Return the [X, Y] coordinate for the center point of the cell that contains the specified text.  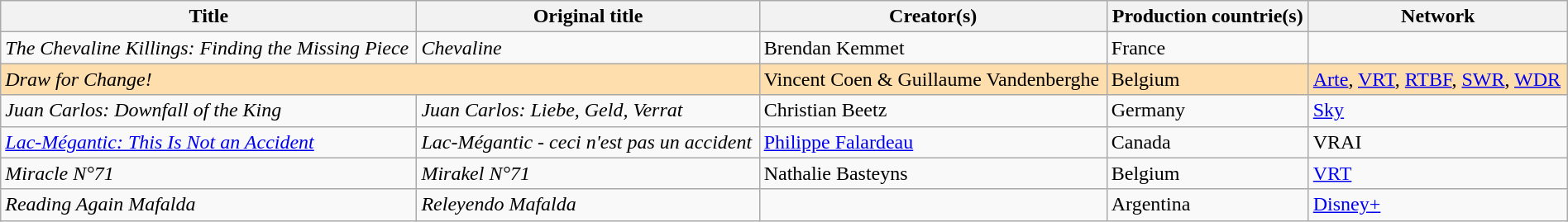
Disney+ [1437, 205]
Title [208, 17]
Sky [1437, 111]
Brendan Kemmet [933, 48]
VRT [1437, 173]
Original title [588, 17]
Network [1437, 17]
Vincent Coen & Guillaume Vandenberghe [933, 79]
Creator(s) [933, 17]
Releyendo Mafalda [588, 205]
Philippe Falardeau [933, 142]
Lac-Mégantic: This Is Not an Accident [208, 142]
Arte, VRT, RTBF, SWR, WDR [1437, 79]
Argentina [1207, 205]
Lac-Mégantic - ceci n'est pas un accident [588, 142]
Miracle N°71 [208, 173]
Canada [1207, 142]
Mirakel N°71 [588, 173]
Reading Again Mafalda [208, 205]
The Chevaline Killings: Finding the Missing Piece [208, 48]
Chevaline [588, 48]
Juan Carlos: Downfall of the King [208, 111]
Nathalie Basteyns [933, 173]
Juan Carlos: Liebe, Geld, Verrat [588, 111]
France [1207, 48]
Germany [1207, 111]
VRAI [1437, 142]
Draw for Change! [380, 79]
Christian Beetz [933, 111]
Production countrie(s) [1207, 17]
